Pinpoint the cell where the given text exists, returning its (X, Y) midpoint coordinate. 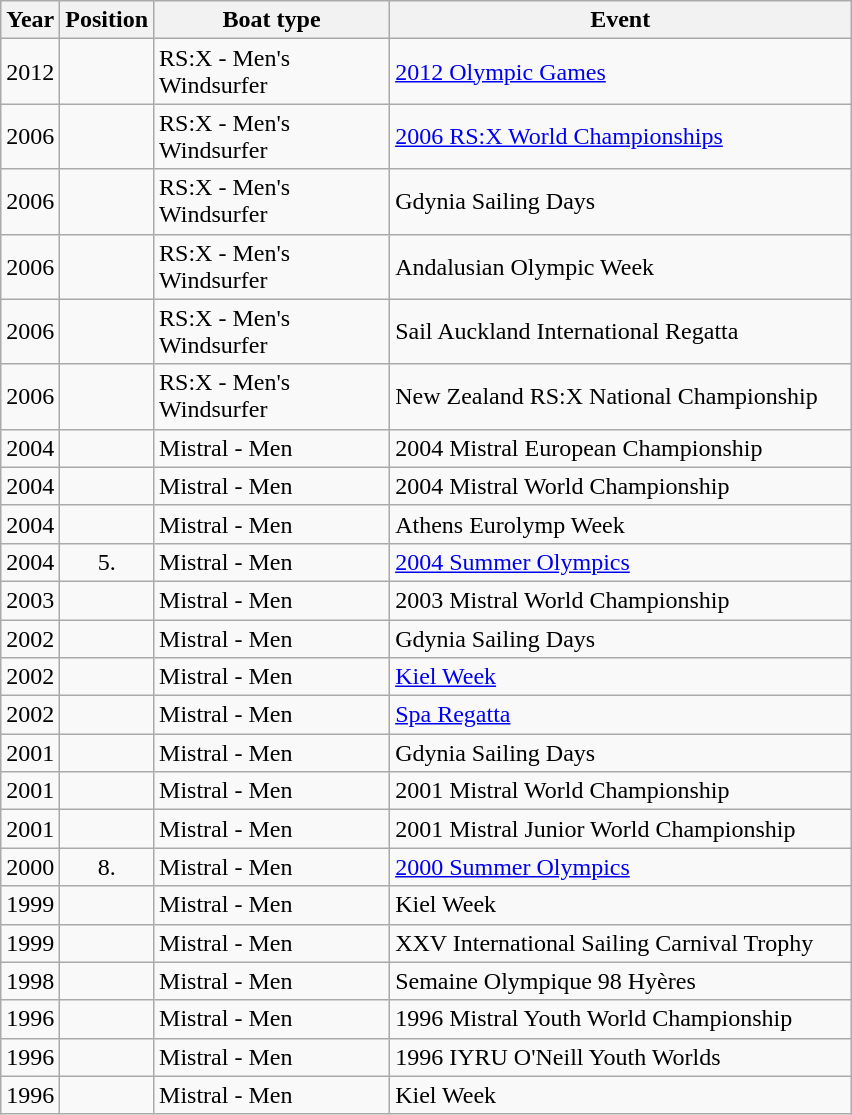
2006 RS:X World Championships (620, 136)
Andalusian Olympic Week (620, 266)
2004 Mistral World Championship (620, 486)
2004 Mistral European Championship (620, 448)
2003 (30, 600)
1998 (30, 981)
Sail Auckland International Regatta (620, 332)
Boat type (272, 20)
2004 Summer Olympics (620, 562)
1996 IYRU O'Neill Youth Worlds (620, 1057)
2012 (30, 72)
Spa Regatta (620, 715)
Event (620, 20)
New Zealand RS:X National Championship (620, 396)
5. (107, 562)
2001 Mistral Junior World Championship (620, 829)
Athens Eurolymp Week (620, 524)
Position (107, 20)
Year (30, 20)
2000 (30, 867)
2003 Mistral World Championship (620, 600)
2000 Summer Olympics (620, 867)
1996 Mistral Youth World Championship (620, 1019)
Semaine Olympique 98 Hyères (620, 981)
2001 Mistral World Championship (620, 791)
2012 Olympic Games (620, 72)
XXV International Sailing Carnival Trophy (620, 943)
8. (107, 867)
